Identify which cell holds the provided text, then report its [X, Y] central coordinate. 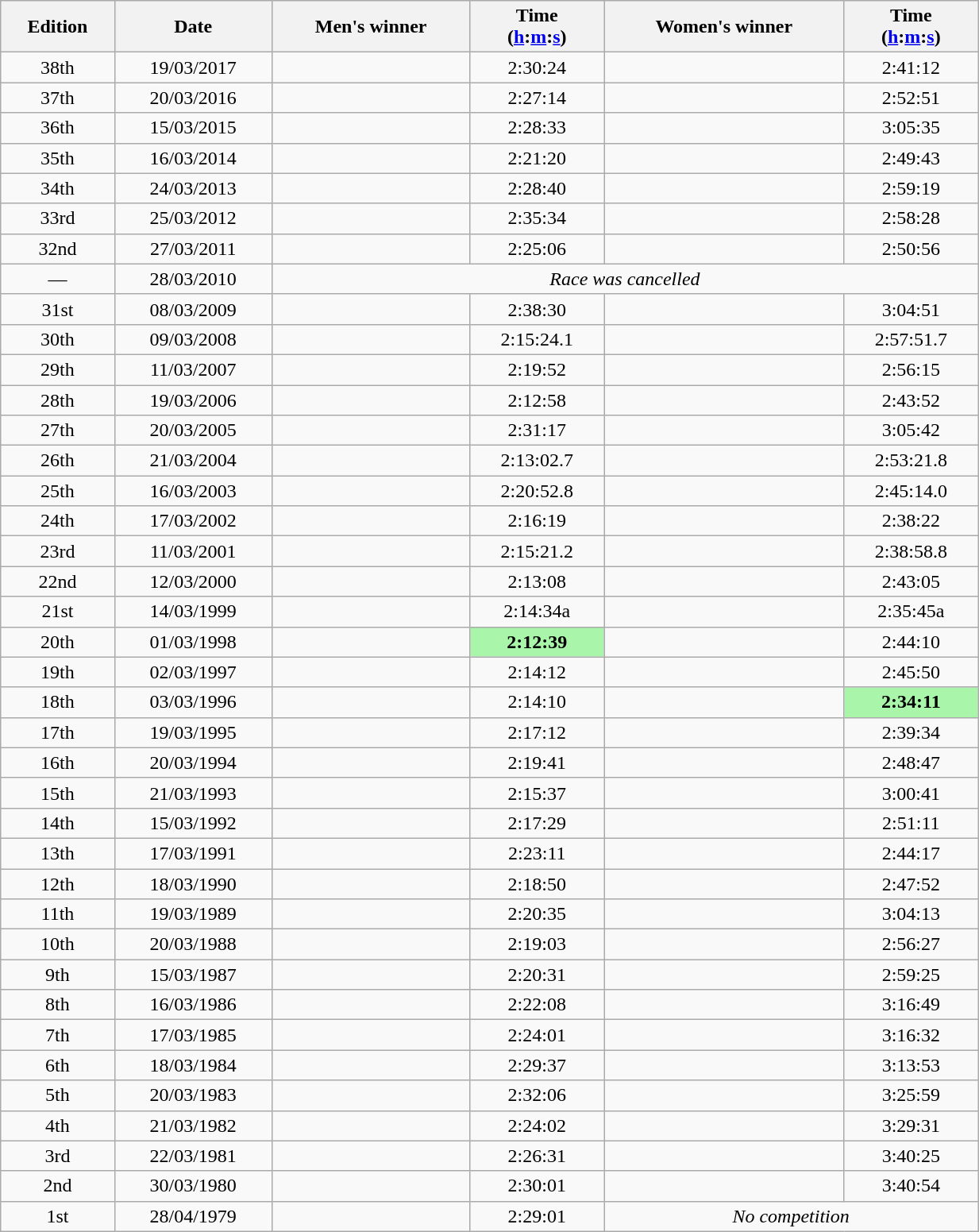
Date [193, 27]
16/03/1986 [193, 1005]
8th [57, 1005]
11th [57, 914]
2:16:19 [537, 521]
2:27:14 [537, 98]
Race was cancelled [624, 279]
18/03/1990 [193, 884]
2:22:08 [537, 1005]
27/03/2011 [193, 249]
3:00:41 [912, 793]
25th [57, 491]
19/03/2006 [193, 400]
10th [57, 944]
Women's winner [724, 27]
2:50:56 [912, 249]
2:19:52 [537, 369]
16/03/2003 [193, 491]
21st [57, 612]
26th [57, 461]
22nd [57, 581]
2:20:35 [537, 914]
2:38:22 [912, 521]
2:35:45a [912, 612]
— [57, 279]
3:05:35 [912, 128]
2:29:01 [537, 1216]
32nd [57, 249]
2:58:28 [912, 218]
12/03/2000 [193, 581]
2:44:10 [912, 642]
2:17:29 [537, 823]
2:23:11 [537, 853]
16th [57, 763]
2:28:33 [537, 128]
14/03/1999 [193, 612]
2:51:11 [912, 823]
15/03/2015 [193, 128]
2:45:50 [912, 672]
2:53:21.8 [912, 461]
17th [57, 732]
2:41:12 [912, 68]
15th [57, 793]
19/03/1995 [193, 732]
4th [57, 1126]
2nd [57, 1186]
12th [57, 884]
2:38:58.8 [912, 551]
02/03/1997 [193, 672]
18th [57, 702]
6th [57, 1065]
No competition [791, 1216]
2:19:03 [537, 944]
2:56:27 [912, 944]
24th [57, 521]
2:38:30 [537, 309]
9th [57, 975]
2:14:34a [537, 612]
15/03/1987 [193, 975]
16/03/2014 [193, 158]
09/03/2008 [193, 339]
21/03/1982 [193, 1126]
2:24:01 [537, 1035]
2:12:39 [537, 642]
3:04:13 [912, 914]
2:59:19 [912, 188]
13th [57, 853]
36th [57, 128]
20/03/1988 [193, 944]
28/04/1979 [193, 1216]
3:05:42 [912, 431]
20/03/1994 [193, 763]
5th [57, 1095]
2:19:41 [537, 763]
23rd [57, 551]
38th [57, 68]
29th [57, 369]
2:35:34 [537, 218]
21/03/2004 [193, 461]
28/03/2010 [193, 279]
11/03/2007 [193, 369]
1st [57, 1216]
2:18:50 [537, 884]
2:21:20 [537, 158]
22/03/1981 [193, 1156]
2:14:12 [537, 672]
2:52:51 [912, 98]
35th [57, 158]
28th [57, 400]
2:24:02 [537, 1126]
2:31:17 [537, 431]
2:13:02.7 [537, 461]
2:14:10 [537, 702]
7th [57, 1035]
Edition [57, 27]
2:49:43 [912, 158]
2:28:40 [537, 188]
2:29:37 [537, 1065]
3:29:31 [912, 1126]
2:59:25 [912, 975]
2:34:11 [912, 702]
18/03/1984 [193, 1065]
2:32:06 [537, 1095]
11/03/2001 [193, 551]
17/03/1991 [193, 853]
27th [57, 431]
2:45:14.0 [912, 491]
30th [57, 339]
2:12:58 [537, 400]
3:40:25 [912, 1156]
19/03/1989 [193, 914]
2:25:06 [537, 249]
2:43:52 [912, 400]
31st [57, 309]
2:17:12 [537, 732]
3:16:32 [912, 1035]
2:20:52.8 [537, 491]
3rd [57, 1156]
20/03/1983 [193, 1095]
17/03/2002 [193, 521]
30/03/1980 [193, 1186]
19/03/2017 [193, 68]
2:56:15 [912, 369]
3:04:51 [912, 309]
20/03/2016 [193, 98]
33rd [57, 218]
03/03/1996 [193, 702]
2:20:31 [537, 975]
2:13:08 [537, 581]
01/03/1998 [193, 642]
25/03/2012 [193, 218]
3:13:53 [912, 1065]
08/03/2009 [193, 309]
14th [57, 823]
2:44:17 [912, 853]
2:47:52 [912, 884]
2:43:05 [912, 581]
20th [57, 642]
3:25:59 [912, 1095]
2:57:51.7 [912, 339]
20/03/2005 [193, 431]
2:30:24 [537, 68]
2:30:01 [537, 1186]
2:39:34 [912, 732]
2:15:21.2 [537, 551]
19th [57, 672]
3:40:54 [912, 1186]
34th [57, 188]
2:48:47 [912, 763]
37th [57, 98]
21/03/1993 [193, 793]
Men's winner [371, 27]
3:16:49 [912, 1005]
24/03/2013 [193, 188]
15/03/1992 [193, 823]
2:15:24.1 [537, 339]
2:26:31 [537, 1156]
2:15:37 [537, 793]
17/03/1985 [193, 1035]
